Return (x, y) of the center of cell containing provided text 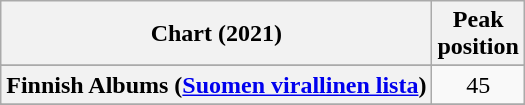
Finnish Albums (Suomen virallinen lista) (216, 85)
45 (478, 85)
Peakposition (478, 34)
Chart (2021) (216, 34)
